Detect which cell encompasses the target text, then output its [x, y] center coordinate. 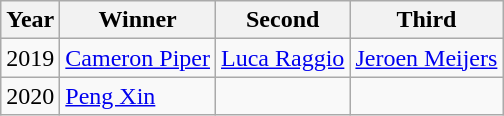
Winner [138, 20]
Jeroen Meijers [426, 58]
Luca Raggio [283, 58]
Year [30, 20]
Cameron Piper [138, 58]
2020 [30, 96]
Second [283, 20]
2019 [30, 58]
Peng Xin [138, 96]
Third [426, 20]
